Identify which cell holds the provided text, then report its (x, y) central coordinate. 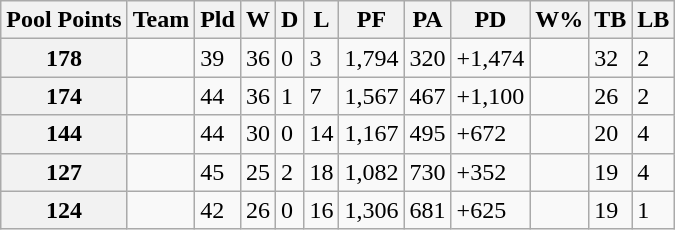
PD (490, 20)
TB (610, 20)
144 (64, 134)
W% (560, 20)
+1,100 (490, 96)
3 (322, 58)
Pld (218, 20)
D (289, 20)
PF (372, 20)
1,082 (372, 172)
30 (258, 134)
+672 (490, 134)
124 (64, 210)
174 (64, 96)
+352 (490, 172)
PA (428, 20)
127 (64, 172)
178 (64, 58)
L (322, 20)
Pool Points (64, 20)
7 (322, 96)
39 (218, 58)
16 (322, 210)
467 (428, 96)
+625 (490, 210)
45 (218, 172)
18 (322, 172)
25 (258, 172)
320 (428, 58)
W (258, 20)
42 (218, 210)
+1,474 (490, 58)
LB (654, 20)
730 (428, 172)
495 (428, 134)
1,306 (372, 210)
681 (428, 210)
20 (610, 134)
14 (322, 134)
Team (161, 20)
1,567 (372, 96)
32 (610, 58)
1,167 (372, 134)
1,794 (372, 58)
